Output the [X, Y] coordinate of the center of the cell containing the given text.  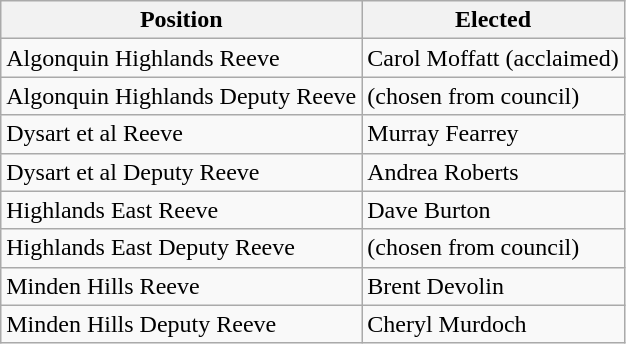
Carol Moffatt (acclaimed) [494, 58]
Murray Fearrey [494, 134]
Brent Devolin [494, 286]
Highlands East Reeve [182, 210]
Dysart et al Deputy Reeve [182, 172]
Algonquin Highlands Deputy Reeve [182, 96]
Highlands East Deputy Reeve [182, 248]
Minden Hills Reeve [182, 286]
Algonquin Highlands Reeve [182, 58]
Dave Burton [494, 210]
Minden Hills Deputy Reeve [182, 324]
Cheryl Murdoch [494, 324]
Andrea Roberts [494, 172]
Elected [494, 20]
Dysart et al Reeve [182, 134]
Position [182, 20]
